Locate the cell with the specified text and output its (X, Y) center coordinate. 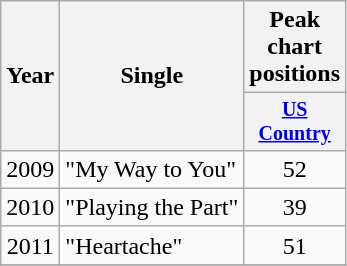
Year (30, 76)
2011 (30, 245)
2009 (30, 169)
2010 (30, 207)
Single (152, 76)
"Heartache" (152, 245)
52 (295, 169)
39 (295, 207)
Peak chart positions (295, 47)
"Playing the Part" (152, 207)
US Country (295, 122)
"My Way to You" (152, 169)
51 (295, 245)
